Locate the cell with the specified text and output its (x, y) center coordinate. 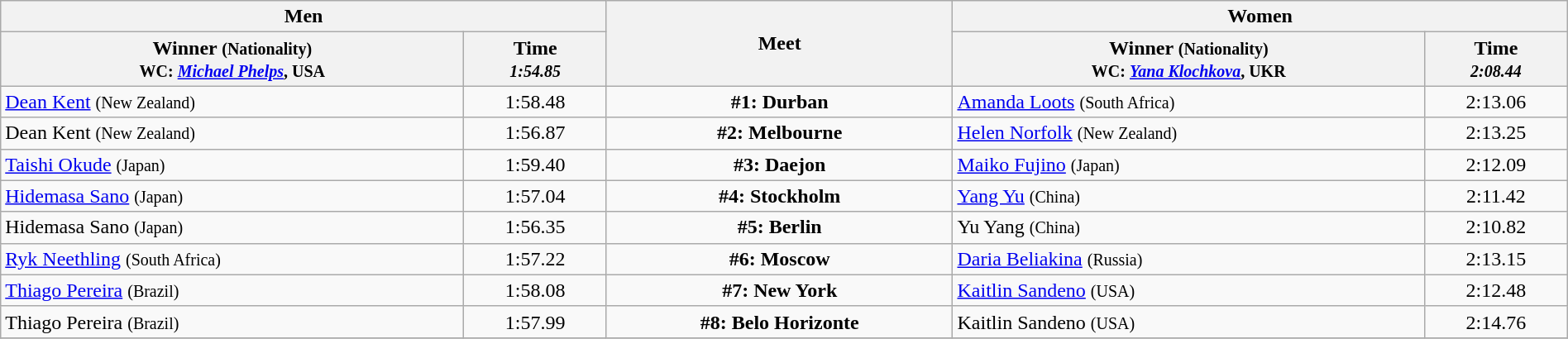
2:13.25 (1497, 133)
Time2:08.44 (1497, 60)
2:13.06 (1497, 102)
1:57.04 (536, 196)
2:11.42 (1497, 196)
#6: Moscow (779, 259)
1:56.87 (536, 133)
1:59.40 (536, 165)
Helen Norfolk (New Zealand) (1189, 133)
1:56.35 (536, 227)
#2: Melbourne (779, 133)
1:57.99 (536, 322)
2:12.09 (1497, 165)
Winner (Nationality)WC: Michael Phelps, USA (232, 60)
Yang Yu (China) (1189, 196)
#3: Daejon (779, 165)
Ryk Neethling (South Africa) (232, 259)
Winner (Nationality)WC: Yana Klochkova, UKR (1189, 60)
Meet (779, 43)
Time1:54.85 (536, 60)
Daria Beliakina (Russia) (1189, 259)
Women (1260, 17)
#5: Berlin (779, 227)
2:10.82 (1497, 227)
2:12.48 (1497, 290)
Amanda Loots (South Africa) (1189, 102)
#4: Stockholm (779, 196)
1:58.48 (536, 102)
Maiko Fujino (Japan) (1189, 165)
Yu Yang (China) (1189, 227)
Taishi Okude (Japan) (232, 165)
1:57.22 (536, 259)
#8: Belo Horizonte (779, 322)
#7: New York (779, 290)
1:58.08 (536, 290)
2:14.76 (1497, 322)
Men (304, 17)
#1: Durban (779, 102)
2:13.15 (1497, 259)
